Search for the cell housing the specified text and yield its (x, y) center coordinate. 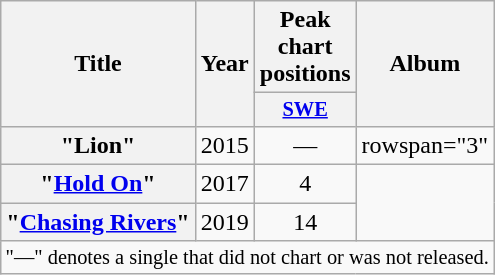
2019 (224, 222)
14 (305, 222)
"Hold On" (98, 184)
Title (98, 64)
Peak chart positions (305, 47)
4 (305, 184)
"—" denotes a single that did not chart or was not released. (248, 258)
Year (224, 64)
"Lion" (98, 145)
SWE (305, 110)
— (305, 145)
rowspan="3" (425, 145)
"Chasing Rivers" (98, 222)
2017 (224, 184)
2015 (224, 145)
Album (425, 64)
